From the cell containing the given text, extract its center point as (X, Y) coordinate. 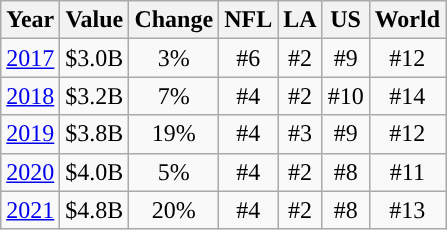
$3.8B (94, 134)
2018 (30, 96)
$4.0B (94, 172)
2017 (30, 58)
World (407, 20)
20% (174, 210)
Value (94, 20)
#11 (407, 172)
7% (174, 96)
US (346, 20)
#13 (407, 210)
LA (300, 20)
NFL (248, 20)
Year (30, 20)
2021 (30, 210)
2020 (30, 172)
19% (174, 134)
3% (174, 58)
#14 (407, 96)
5% (174, 172)
$4.8B (94, 210)
2019 (30, 134)
#6 (248, 58)
Change (174, 20)
$3.0B (94, 58)
#3 (300, 134)
$3.2B (94, 96)
#10 (346, 96)
